From the cell containing the given text, extract its center point as (X, Y) coordinate. 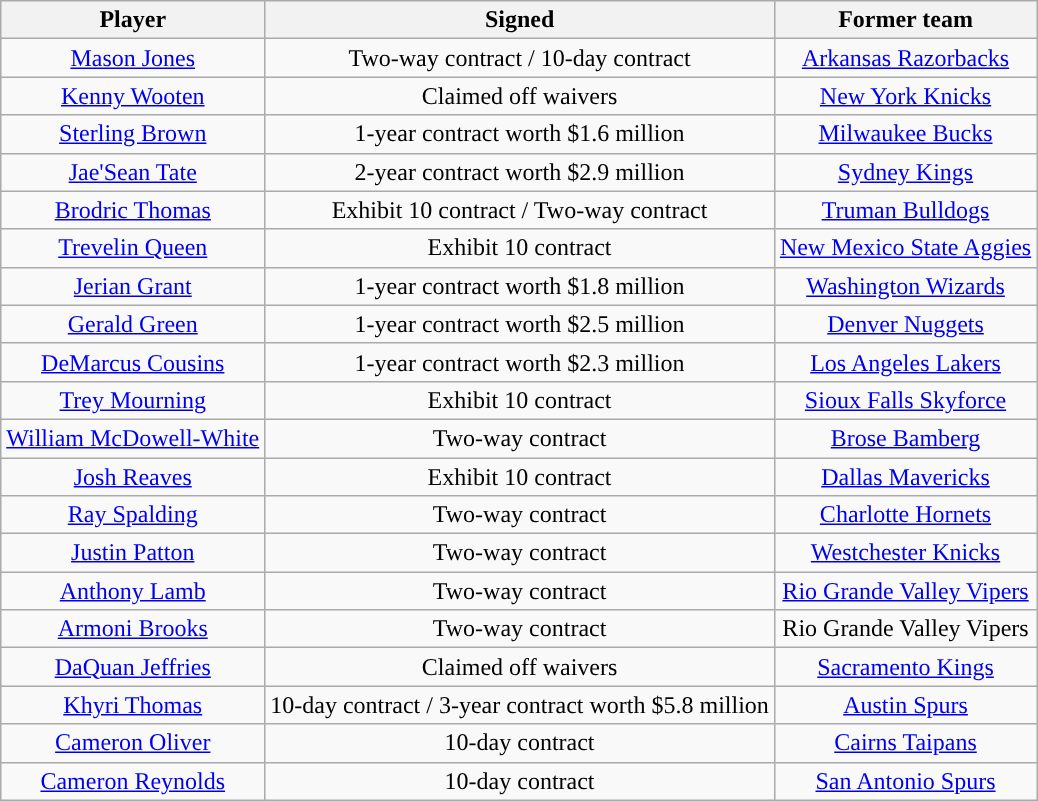
Washington Wizards (905, 286)
Exhibit 10 contract / Two-way contract (520, 210)
Trey Mourning (133, 400)
Justin Patton (133, 553)
Armoni Brooks (133, 629)
Josh Reaves (133, 477)
Ray Spalding (133, 515)
Two-way contract / 10-day contract (520, 58)
William McDowell-White (133, 438)
Former team (905, 20)
New York Knicks (905, 96)
Truman Bulldogs (905, 210)
Milwaukee Bucks (905, 134)
Arkansas Razorbacks (905, 58)
New Mexico State Aggies (905, 248)
Sioux Falls Skyforce (905, 400)
Player (133, 20)
Los Angeles Lakers (905, 362)
Dallas Mavericks (905, 477)
Anthony Lamb (133, 591)
1-year contract worth $2.5 million (520, 324)
Khyri Thomas (133, 705)
Cameron Oliver (133, 743)
Denver Nuggets (905, 324)
San Antonio Spurs (905, 781)
1-year contract worth $1.8 million (520, 286)
Jerian Grant (133, 286)
2-year contract worth $2.9 million (520, 172)
Austin Spurs (905, 705)
1-year contract worth $1.6 million (520, 134)
Westchester Knicks (905, 553)
Kenny Wooten (133, 96)
Signed (520, 20)
Jae'Sean Tate (133, 172)
Cairns Taipans (905, 743)
DeMarcus Cousins (133, 362)
Brose Bamberg (905, 438)
Charlotte Hornets (905, 515)
Sterling Brown (133, 134)
DaQuan Jeffries (133, 667)
Cameron Reynolds (133, 781)
Mason Jones (133, 58)
Brodric Thomas (133, 210)
Sacramento Kings (905, 667)
Gerald Green (133, 324)
Sydney Kings (905, 172)
10-day contract / 3-year contract worth $5.8 million (520, 705)
Trevelin Queen (133, 248)
1-year contract worth $2.3 million (520, 362)
